Return the [X, Y] coordinate for the center point of the cell that contains the specified text.  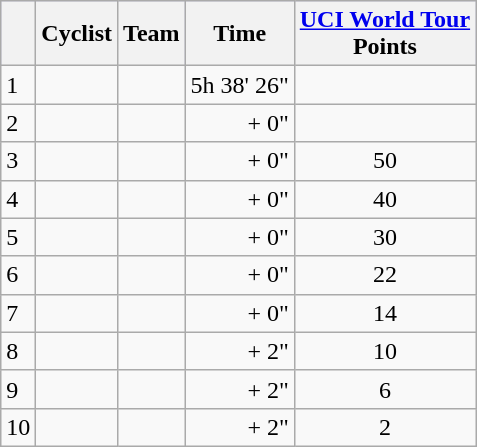
14 [384, 313]
Cyclist [77, 34]
22 [384, 275]
5h 38' 26" [240, 85]
30 [384, 237]
9 [18, 389]
5 [18, 237]
UCI World TourPoints [384, 34]
7 [18, 313]
40 [384, 199]
4 [18, 199]
50 [384, 161]
Team [152, 34]
3 [18, 161]
1 [18, 85]
8 [18, 351]
Time [240, 34]
